For the text-containing cell, return its midpoint in (x, y) coordinate format. 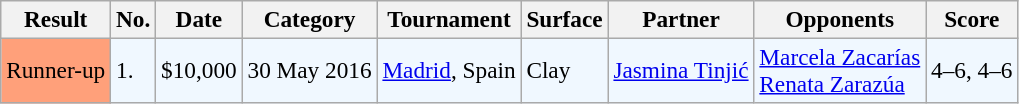
$10,000 (199, 70)
1. (134, 70)
Result (56, 19)
Madrid, Spain (449, 70)
Surface (564, 19)
No. (134, 19)
Category (310, 19)
Opponents (840, 19)
Clay (564, 70)
4–6, 4–6 (972, 70)
Marcela Zacarías Renata Zarazúa (840, 70)
Jasmina Tinjić (681, 70)
Runner-up (56, 70)
30 May 2016 (310, 70)
Date (199, 19)
Partner (681, 19)
Tournament (449, 19)
Score (972, 19)
